From the cell containing the given text, extract its center point as (x, y) coordinate. 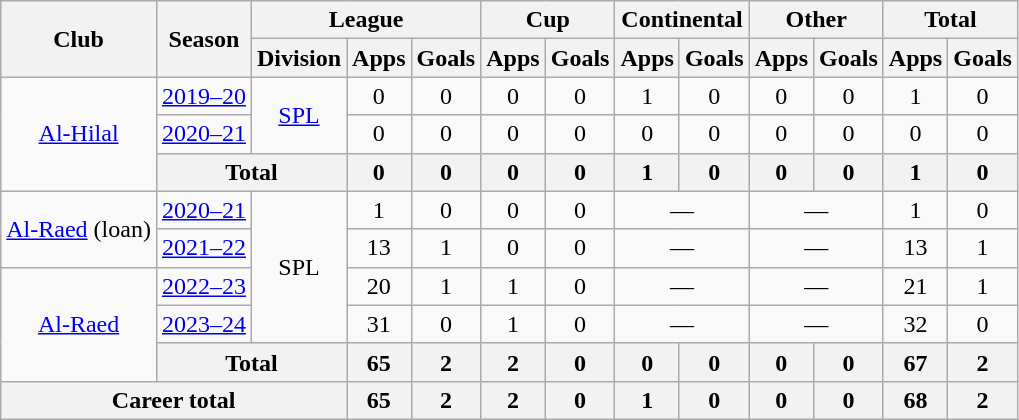
League (366, 20)
2021–22 (204, 248)
Season (204, 39)
68 (915, 400)
Other (816, 20)
2022–23 (204, 286)
2019–20 (204, 96)
Division (298, 58)
Career total (174, 400)
Club (79, 39)
20 (379, 286)
Al-Raed (79, 324)
67 (915, 362)
Cup (548, 20)
Al-Raed (loan) (79, 229)
21 (915, 286)
32 (915, 324)
31 (379, 324)
Al-Hilal (79, 134)
2023–24 (204, 324)
Continental (682, 20)
